Output the (X, Y) coordinate of the center of the cell containing the given text.  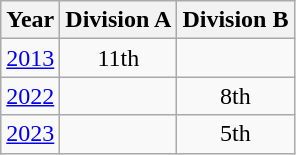
2022 (30, 96)
Division B (236, 20)
2023 (30, 134)
2013 (30, 58)
Year (30, 20)
5th (236, 134)
11th (118, 58)
Division A (118, 20)
8th (236, 96)
